Provide the (x, y) coordinate of the cell's center where the given text is located.  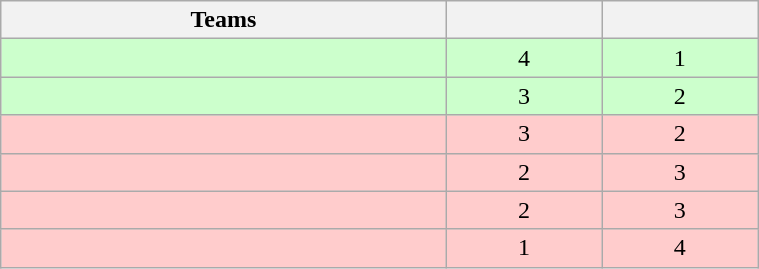
Teams (224, 20)
